Scan for the cell matching the given text and deliver its [X, Y] coordinate at center. 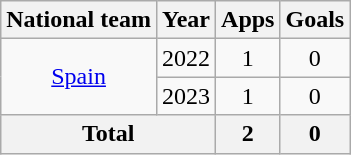
Year [186, 20]
Apps [248, 20]
2 [248, 134]
Total [108, 134]
Spain [79, 77]
2022 [186, 58]
Goals [315, 20]
National team [79, 20]
2023 [186, 96]
